For the text-containing cell, return its midpoint in (X, Y) coordinate format. 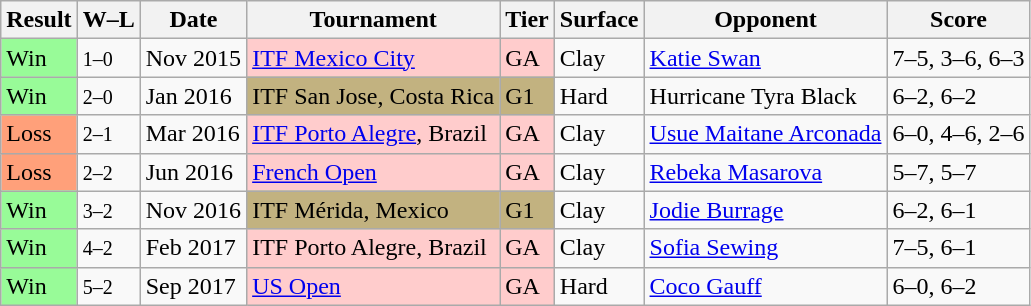
5–2 (108, 286)
ITF Mexico City (374, 58)
6–2, 6–1 (958, 210)
Jun 2016 (193, 172)
3–2 (108, 210)
Feb 2017 (193, 248)
7–5, 3–6, 6–3 (958, 58)
Jan 2016 (193, 96)
Katie Swan (766, 58)
Sep 2017 (193, 286)
ITF Mérida, Mexico (374, 210)
Jodie Burrage (766, 210)
Coco Gauff (766, 286)
4–2 (108, 248)
Score (958, 20)
7–5, 6–1 (958, 248)
Rebeka Masarova (766, 172)
Usue Maitane Arconada (766, 134)
1–0 (108, 58)
Result (39, 20)
Date (193, 20)
Opponent (766, 20)
Nov 2016 (193, 210)
Nov 2015 (193, 58)
W–L (108, 20)
Sofia Sewing (766, 248)
2–1 (108, 134)
2–0 (108, 96)
Tier (528, 20)
6–0, 4–6, 2–6 (958, 134)
Tournament (374, 20)
6–0, 6–2 (958, 286)
6–2, 6–2 (958, 96)
French Open (374, 172)
Hurricane Tyra Black (766, 96)
2–2 (108, 172)
Mar 2016 (193, 134)
Surface (599, 20)
5–7, 5–7 (958, 172)
ITF San Jose, Costa Rica (374, 96)
US Open (374, 286)
